Determine the (x, y) coordinate at the center of the cell enclosing the given text.  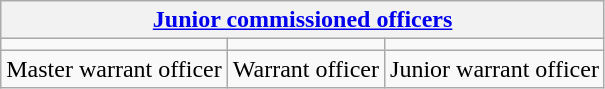
Master warrant officer (114, 69)
Warrant officer (306, 69)
Junior warrant officer (495, 69)
Junior commissioned officers (303, 20)
